Find where the given text appears and provide that cell's center as [X, Y] coordinate. 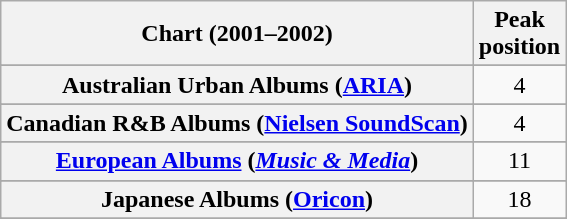
Peakposition [519, 34]
Chart (2001–2002) [238, 34]
Japanese Albums (Oricon) [238, 199]
18 [519, 199]
11 [519, 161]
Australian Urban Albums (ARIA) [238, 85]
Canadian R&B Albums (Nielsen SoundScan) [238, 123]
European Albums (Music & Media) [238, 161]
